Capture the cell that displays the provided text and extract its (x, y) central coordinate. 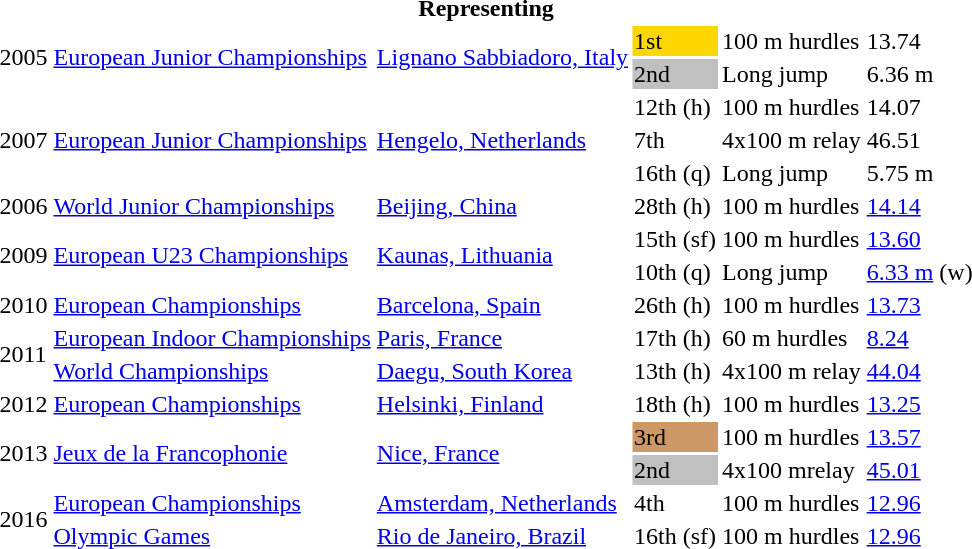
European U23 Championships (212, 256)
4th (676, 503)
10th (q) (676, 272)
60 m hurdles (792, 338)
18th (h) (676, 404)
4x100 mrelay (792, 470)
Nice, France (502, 454)
Barcelona, Spain (502, 305)
Lignano Sabbiadoro, Italy (502, 58)
26th (h) (676, 305)
1st (676, 41)
16th (q) (676, 173)
15th (sf) (676, 239)
12th (h) (676, 107)
European Indoor Championships (212, 338)
Beijing, China (502, 206)
17th (h) (676, 338)
Daegu, South Korea (502, 371)
13th (h) (676, 371)
3rd (676, 437)
Amsterdam, Netherlands (502, 503)
Paris, France (502, 338)
Hengelo, Netherlands (502, 140)
Jeux de la Francophonie (212, 454)
World Championships (212, 371)
28th (h) (676, 206)
7th (676, 140)
Helsinki, Finland (502, 404)
Kaunas, Lithuania (502, 256)
World Junior Championships (212, 206)
